Determine the [x, y] coordinate at the center of the cell enclosing the given text.  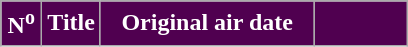
Title [72, 24]
Original air date [207, 24]
No [22, 24]
